Extract the [x, y] coordinate from the center of the cell holding the provided text.  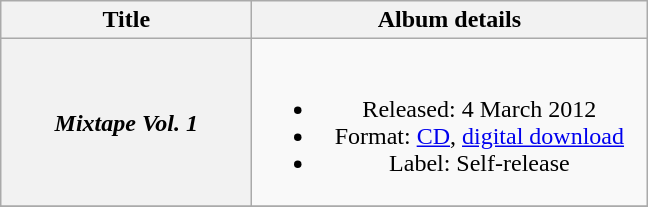
Released: 4 March 2012Format: CD, digital downloadLabel: Self-release [450, 122]
Album details [450, 20]
Mixtape Vol. 1 [126, 122]
Title [126, 20]
